Return the [X, Y] coordinate for the center point of the cell that contains the specified text.  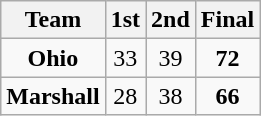
72 [227, 58]
Team [53, 20]
28 [125, 96]
33 [125, 58]
Ohio [53, 58]
66 [227, 96]
38 [171, 96]
2nd [171, 20]
39 [171, 58]
Final [227, 20]
1st [125, 20]
Marshall [53, 96]
